Extract the (x, y) coordinate from the center of the cell holding the provided text.  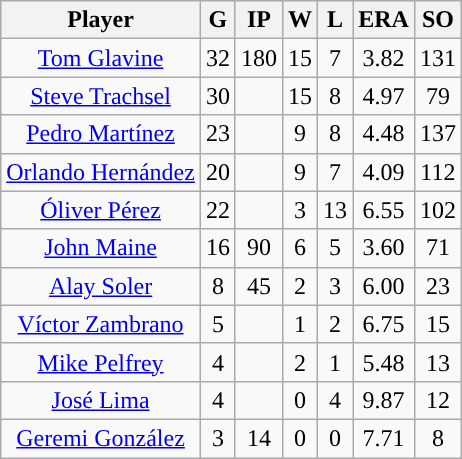
Steve Trachsel (101, 96)
W (300, 20)
71 (438, 248)
L (336, 20)
4.09 (384, 172)
Óliver Pérez (101, 210)
Mike Pelfrey (101, 362)
Geremi González (101, 438)
22 (218, 210)
Orlando Hernández (101, 172)
16 (218, 248)
112 (438, 172)
3.60 (384, 248)
Alay Soler (101, 286)
7.71 (384, 438)
12 (438, 400)
4.48 (384, 134)
6.00 (384, 286)
John Maine (101, 248)
32 (218, 58)
G (218, 20)
José Lima (101, 400)
9.87 (384, 400)
6 (300, 248)
SO (438, 20)
180 (258, 58)
79 (438, 96)
14 (258, 438)
5.48 (384, 362)
3.82 (384, 58)
131 (438, 58)
Player (101, 20)
30 (218, 96)
20 (218, 172)
Pedro Martínez (101, 134)
90 (258, 248)
102 (438, 210)
ERA (384, 20)
6.75 (384, 324)
137 (438, 134)
6.55 (384, 210)
IP (258, 20)
Víctor Zambrano (101, 324)
Tom Glavine (101, 58)
45 (258, 286)
4.97 (384, 96)
